Capture the cell that displays the provided text and extract its [x, y] central coordinate. 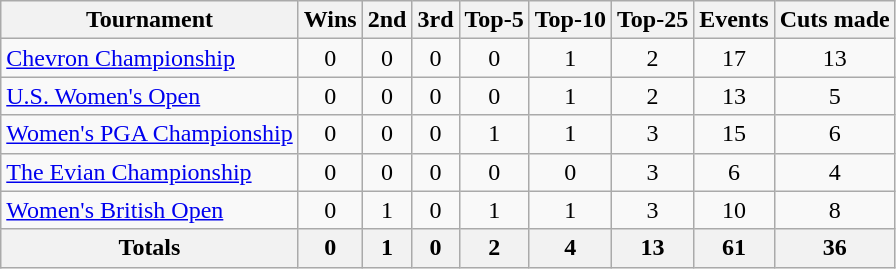
The Evian Championship [150, 172]
Cuts made [834, 20]
36 [834, 248]
3rd [436, 20]
Top-25 [652, 20]
Totals [150, 248]
Women's PGA Championship [150, 134]
Top-5 [494, 20]
15 [734, 134]
Top-10 [570, 20]
Women's British Open [150, 210]
2nd [387, 20]
Chevron Championship [150, 58]
10 [734, 210]
Wins [330, 20]
61 [734, 248]
5 [834, 96]
U.S. Women's Open [150, 96]
Tournament [150, 20]
17 [734, 58]
Events [734, 20]
8 [834, 210]
